Locate the cell with the specified text and output its (X, Y) center coordinate. 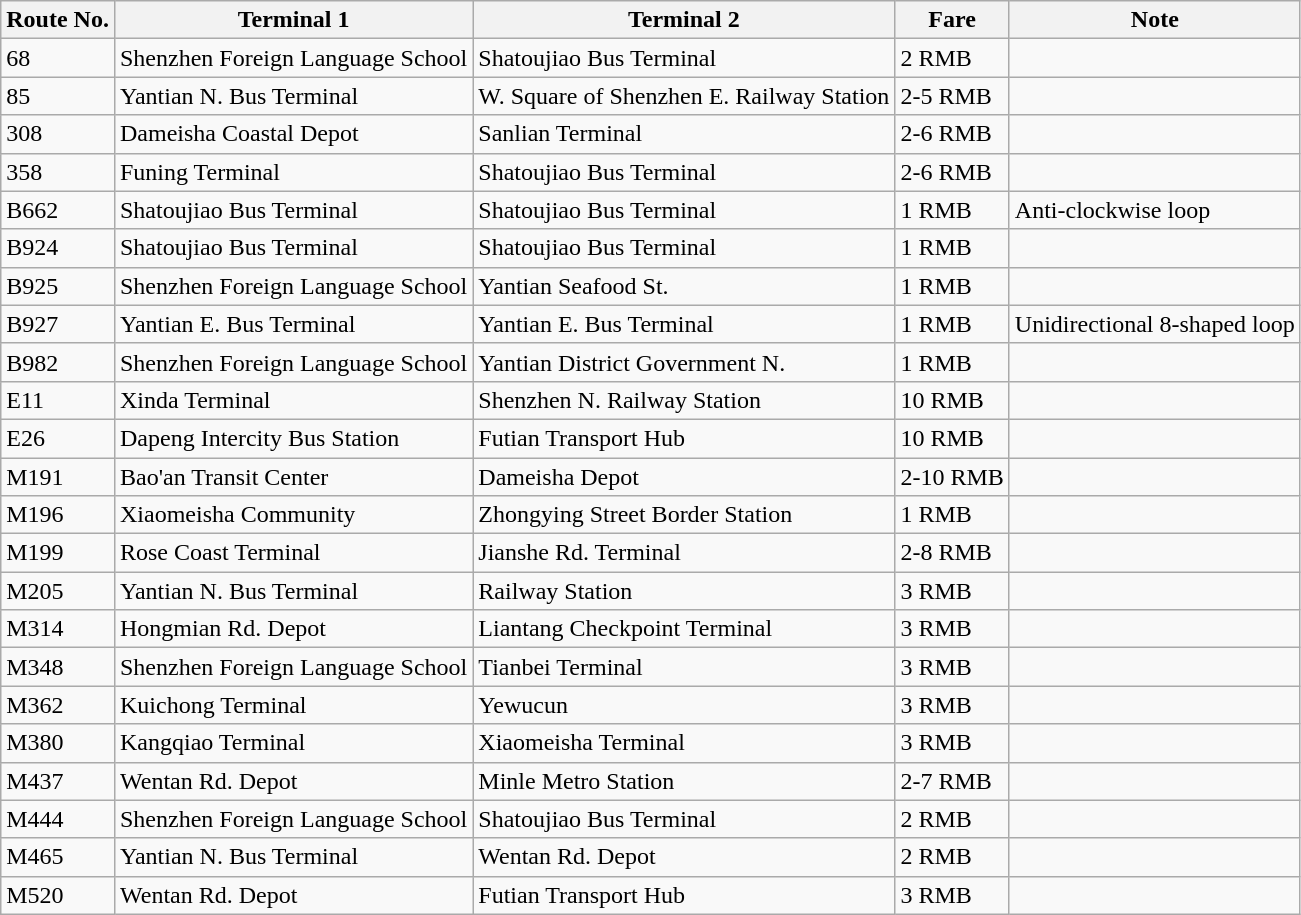
68 (58, 58)
Jianshe Rd. Terminal (684, 553)
Hongmian Rd. Depot (293, 629)
M199 (58, 553)
M437 (58, 781)
Note (1154, 20)
Kangqiao Terminal (293, 743)
B925 (58, 286)
E26 (58, 438)
Unidirectional 8-shaped loop (1154, 324)
Anti-clockwise loop (1154, 210)
Xiaomeisha Terminal (684, 743)
Shenzhen N. Railway Station (684, 400)
Terminal 1 (293, 20)
B662 (58, 210)
Funing Terminal (293, 172)
M314 (58, 629)
Zhongying Street Border Station (684, 515)
M362 (58, 705)
Tianbei Terminal (684, 667)
Dapeng Intercity Bus Station (293, 438)
358 (58, 172)
B924 (58, 248)
M348 (58, 667)
M465 (58, 857)
308 (58, 134)
Yantian Seafood St. (684, 286)
Xiaomeisha Community (293, 515)
M205 (58, 591)
M196 (58, 515)
B982 (58, 362)
Xinda Terminal (293, 400)
Dameisha Depot (684, 477)
M191 (58, 477)
Rose Coast Terminal (293, 553)
B927 (58, 324)
Railway Station (684, 591)
2-10 RMB (952, 477)
M520 (58, 895)
Fare (952, 20)
M444 (58, 819)
W. Square of Shenzhen E. Railway Station (684, 96)
2-5 RMB (952, 96)
Sanlian Terminal (684, 134)
Dameisha Coastal Depot (293, 134)
2-7 RMB (952, 781)
M380 (58, 743)
2-8 RMB (952, 553)
Kuichong Terminal (293, 705)
Bao'an Transit Center (293, 477)
85 (58, 96)
Liantang Checkpoint Terminal (684, 629)
Yewucun (684, 705)
Minle Metro Station (684, 781)
Route No. (58, 20)
Yantian District Government N. (684, 362)
E11 (58, 400)
Terminal 2 (684, 20)
